Detect which cell encompasses the target text, then output its [X, Y] center coordinate. 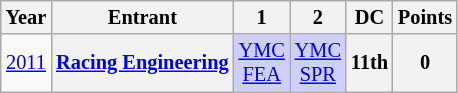
Racing Engineering [142, 63]
Year [26, 17]
YMCSPR [318, 63]
2 [318, 17]
1 [262, 17]
Entrant [142, 17]
Points [425, 17]
YMCFEA [262, 63]
0 [425, 63]
2011 [26, 63]
DC [370, 17]
11th [370, 63]
